Find where the given text appears and provide that cell's center as [X, Y] coordinate. 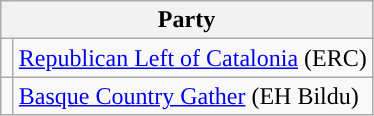
Basque Country Gather (EH Bildu) [192, 96]
Republican Left of Catalonia (ERC) [192, 58]
Party [187, 20]
